Provide the (x, y) coordinate of the cell's center where the given text is located.  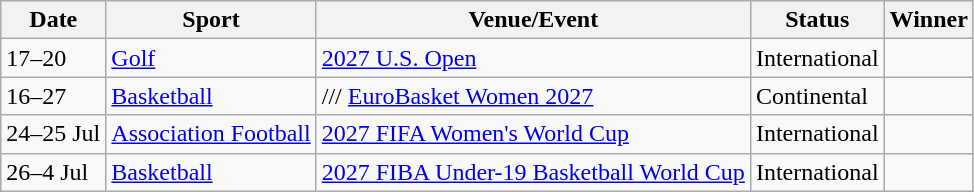
Date (54, 20)
/// EuroBasket Women 2027 (533, 96)
2027 FIFA Women's World Cup (533, 134)
Golf (211, 58)
2027 FIBA Under-19 Basketball World Cup (533, 172)
Venue/Event (533, 20)
Status (817, 20)
26–4 Jul (54, 172)
17–20 (54, 58)
24–25 Jul (54, 134)
2027 U.S. Open (533, 58)
Winner (928, 20)
Association Football (211, 134)
Sport (211, 20)
16–27 (54, 96)
Continental (817, 96)
